Detect which cell encompasses the target text, then output its [x, y] center coordinate. 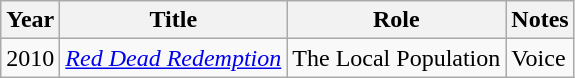
Notes [540, 20]
2010 [30, 58]
Year [30, 20]
The Local Population [396, 58]
Title [174, 20]
Role [396, 20]
Voice [540, 58]
Red Dead Redemption [174, 58]
